Locate the cell with the specified text and output its (X, Y) center coordinate. 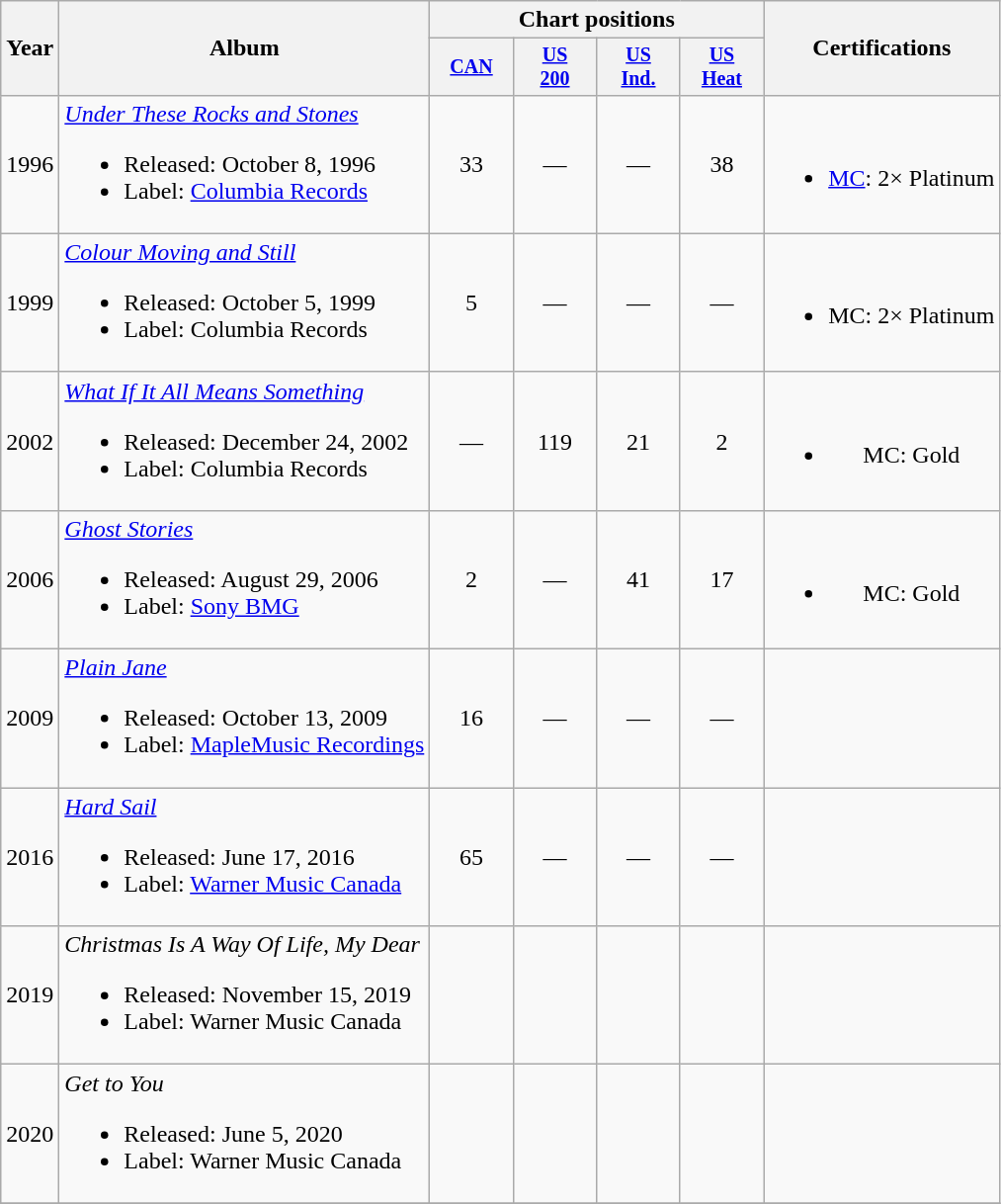
1996 (30, 164)
Chart positions (597, 20)
2019 (30, 995)
2020 (30, 1134)
US200 (554, 67)
Ghost StoriesReleased: August 29, 2006Label: Sony BMG (245, 579)
38 (721, 164)
119 (554, 441)
USHeat (721, 67)
1999 (30, 302)
41 (638, 579)
USInd. (638, 67)
2006 (30, 579)
What If It All Means SomethingReleased: December 24, 2002Label: Columbia Records (245, 441)
65 (471, 857)
Under These Rocks and StonesReleased: October 8, 1996Label: Columbia Records (245, 164)
Plain JaneReleased: October 13, 2009Label: MapleMusic Recordings (245, 719)
33 (471, 164)
Hard SailReleased: June 17, 2016Label: Warner Music Canada (245, 857)
Christmas Is A Way Of Life, My DearReleased: November 15, 2019Label: Warner Music Canada (245, 995)
5 (471, 302)
Album (245, 48)
21 (638, 441)
2002 (30, 441)
Colour Moving and StillReleased: October 5, 1999Label: Columbia Records (245, 302)
Certifications (881, 48)
16 (471, 719)
Get to YouReleased: June 5, 2020Label: Warner Music Canada (245, 1134)
Year (30, 48)
2016 (30, 857)
2009 (30, 719)
17 (721, 579)
CAN (471, 67)
